Return the [x, y] coordinate for the center point of the cell that contains the specified text.  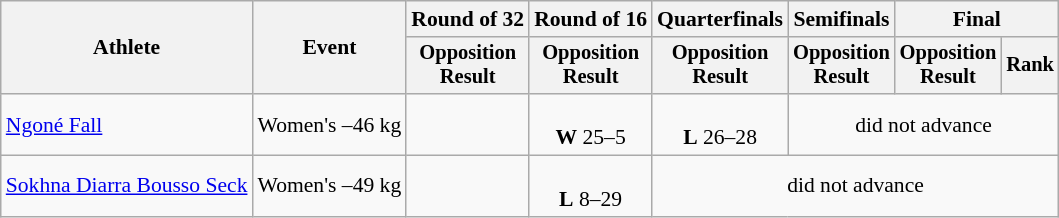
Event [329, 48]
Final [977, 19]
Sokhna Diarra Bousso Seck [127, 186]
Round of 32 [468, 19]
Round of 16 [590, 19]
W 25–5 [590, 124]
Women's –46 kg [329, 124]
Women's –49 kg [329, 186]
Athlete [127, 48]
L 26–28 [720, 124]
Quarterfinals [720, 19]
Ngoné Fall [127, 124]
Rank [1030, 66]
Semifinals [842, 19]
L 8–29 [590, 186]
